For the text-containing cell, return its midpoint in [X, Y] coordinate format. 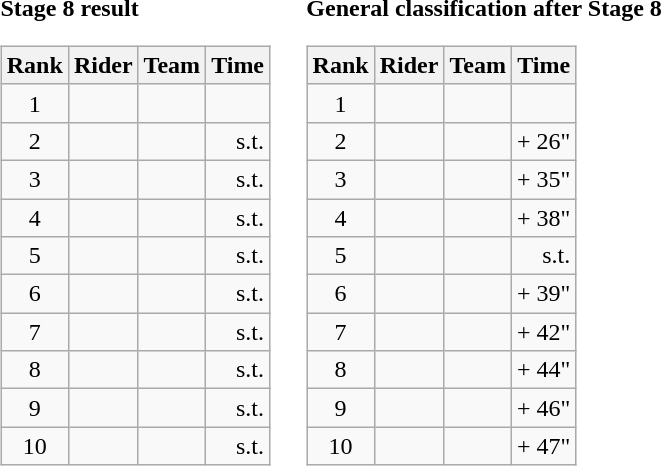
+ 46" [543, 408]
+ 42" [543, 332]
+ 35" [543, 179]
+ 47" [543, 446]
+ 38" [543, 217]
+ 26" [543, 141]
+ 44" [543, 370]
+ 39" [543, 294]
